Provide the (x, y) coordinate of the cell's center where the given text is located.  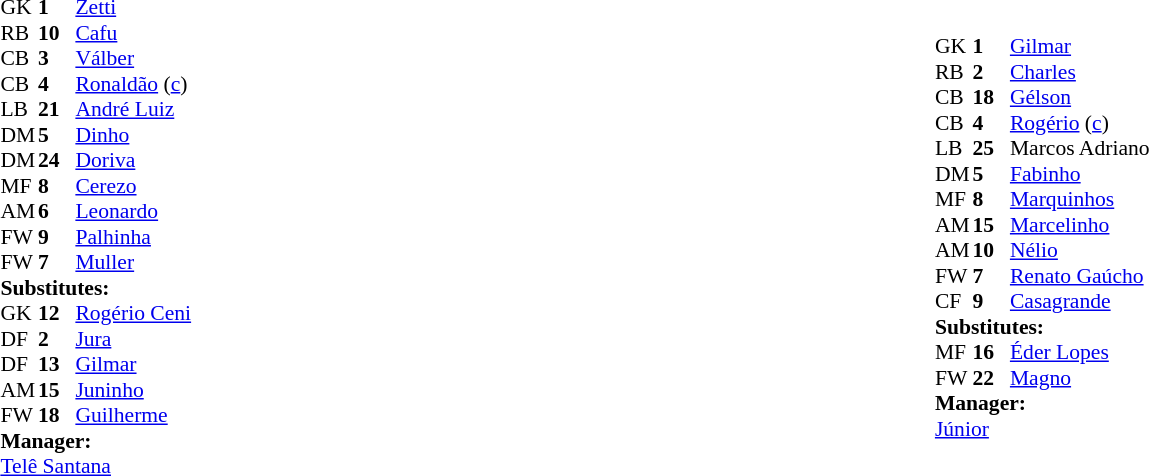
Cafu (133, 33)
25 (991, 148)
24 (57, 161)
1 (991, 46)
Manager: (96, 441)
Juninho (133, 390)
12 (57, 313)
22 (991, 377)
21 (57, 109)
Dinho (133, 135)
6 (57, 211)
Leonardo (133, 211)
Guilherme (133, 415)
Rogério Ceni (133, 313)
Ronaldão (c) (133, 84)
Cerezo (133, 186)
Gilmar (133, 365)
Muller (133, 263)
Substitutes: (96, 288)
CF (954, 301)
13 (57, 365)
16 (991, 352)
André Luiz (133, 109)
3 (57, 59)
Doriva (133, 161)
Válber (133, 59)
Jura (133, 339)
Palhinha (133, 237)
